Identify which cell holds the provided text, then report its (x, y) central coordinate. 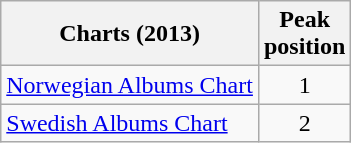
2 (304, 123)
Peakposition (304, 34)
Norwegian Albums Chart (130, 85)
Swedish Albums Chart (130, 123)
1 (304, 85)
Charts (2013) (130, 34)
